Search for the cell housing the specified text and yield its [x, y] center coordinate. 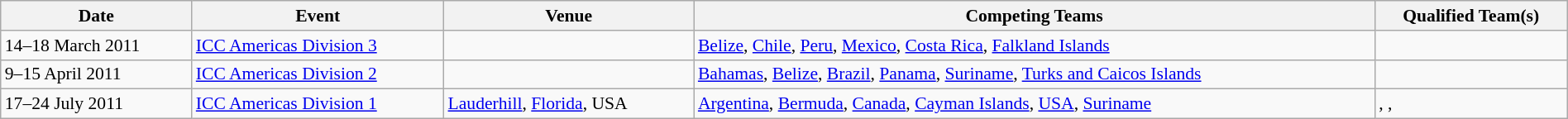
9–15 April 2011 [96, 74]
Event [318, 16]
Lauderhill, Florida, USA [569, 104]
Belize, Chile, Peru, Mexico, Costa Rica, Falkland Islands [1034, 45]
ICC Americas Division 1 [318, 104]
Venue [569, 16]
ICC Americas Division 3 [318, 45]
14–18 March 2011 [96, 45]
Bahamas, Belize, Brazil, Panama, Suriname, Turks and Caicos Islands [1034, 74]
ICC Americas Division 2 [318, 74]
Qualified Team(s) [1470, 16]
Argentina, Bermuda, Canada, Cayman Islands, USA, Suriname [1034, 104]
Competing Teams [1034, 16]
, , [1470, 104]
Date [96, 16]
17–24 July 2011 [96, 104]
